Locate the cell with the specified text and output its [X, Y] center coordinate. 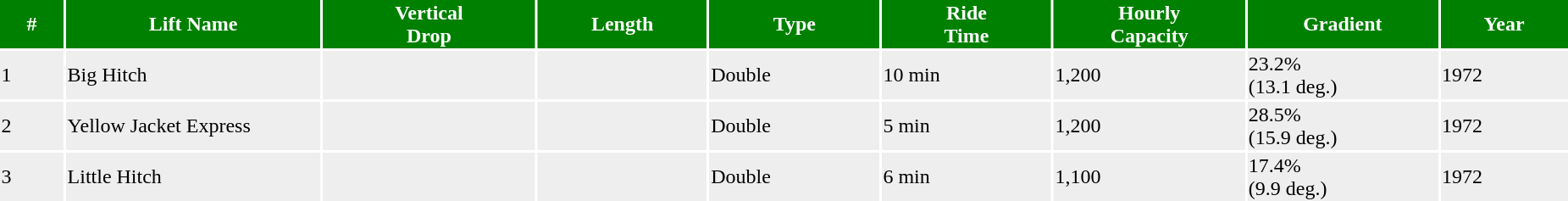
# [32, 24]
10 min [967, 75]
Yellow Jacket Express [193, 126]
Length [623, 24]
1 [32, 75]
RideTime [967, 24]
Big Hitch [193, 75]
17.4%(9.9 deg.) [1342, 176]
Type [795, 24]
28.5%(15.9 deg.) [1342, 126]
5 min [967, 126]
3 [32, 176]
2 [32, 126]
1,100 [1149, 176]
VerticalDrop [429, 24]
Gradient [1342, 24]
Little Hitch [193, 176]
6 min [967, 176]
HourlyCapacity [1149, 24]
Lift Name [193, 24]
Year [1504, 24]
23.2%(13.1 deg.) [1342, 75]
